Scan for the cell matching the given text and deliver its (X, Y) coordinate at center. 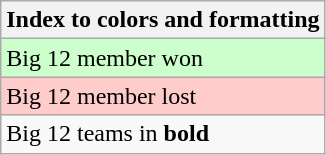
Big 12 member lost (163, 96)
Big 12 teams in bold (163, 134)
Big 12 member won (163, 58)
Index to colors and formatting (163, 20)
